Extract the (x, y) coordinate from the center of the cell holding the provided text.  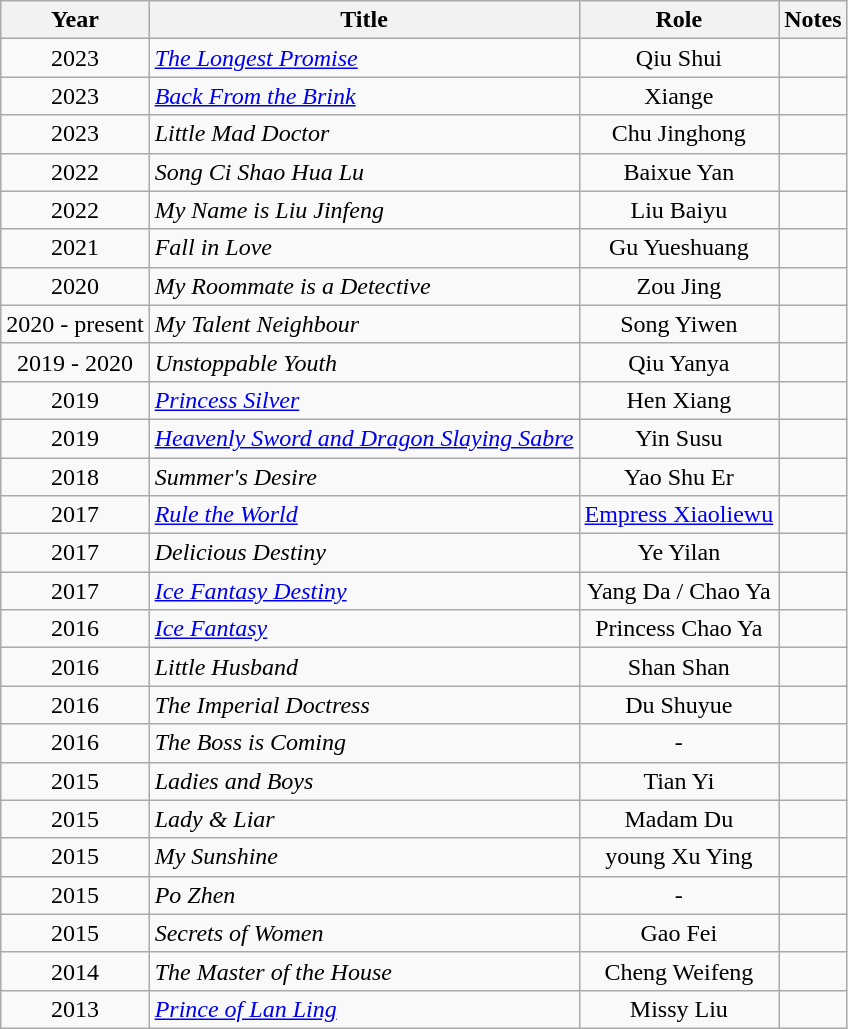
My Name is Liu Jinfeng (364, 210)
My Sunshine (364, 857)
Notes (813, 20)
Yang Da / Chao Ya (679, 591)
Tian Yi (679, 781)
Cheng Weifeng (679, 971)
Rule the World (364, 515)
Baixue Yan (679, 172)
Madam Du (679, 819)
Shan Shan (679, 667)
My Talent Neighbour (364, 324)
2013 (75, 1009)
Empress Xiaoliewu (679, 515)
Hen Xiang (679, 400)
Ice Fantasy (364, 629)
Heavenly Sword and Dragon Slaying Sabre (364, 438)
Unstoppable Youth (364, 362)
Qiu Shui (679, 58)
Summer's Desire (364, 477)
Xiange (679, 96)
Song Ci Shao Hua Lu (364, 172)
Gao Fei (679, 933)
Chu Jinghong (679, 134)
Du Shuyue (679, 705)
Delicious Destiny (364, 553)
Qiu Yanya (679, 362)
The Longest Promise (364, 58)
2019 - 2020 (75, 362)
Prince of Lan Ling (364, 1009)
2020 - present (75, 324)
2021 (75, 248)
Little Husband (364, 667)
Princess Chao Ya (679, 629)
Missy Liu (679, 1009)
Gu Yueshuang (679, 248)
2014 (75, 971)
Princess Silver (364, 400)
The Boss is Coming (364, 743)
Back From the Brink (364, 96)
The Master of the House (364, 971)
Liu Baiyu (679, 210)
My Roommate is a Detective (364, 286)
Year (75, 20)
young Xu Ying (679, 857)
The Imperial Doctress (364, 705)
Lady & Liar (364, 819)
Little Mad Doctor (364, 134)
Song Yiwen (679, 324)
Secrets of Women (364, 933)
2020 (75, 286)
Po Zhen (364, 895)
Zou Jing (679, 286)
Role (679, 20)
Ladies and Boys (364, 781)
Fall in Love (364, 248)
Yin Susu (679, 438)
Title (364, 20)
Ice Fantasy Destiny (364, 591)
2018 (75, 477)
Ye Yilan (679, 553)
Yao Shu Er (679, 477)
